Locate the cell with the specified text and output its [x, y] center coordinate. 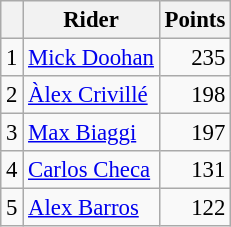
Rider [92, 20]
1 [12, 58]
Points [194, 20]
5 [12, 208]
4 [12, 170]
Àlex Crivillé [92, 95]
Alex Barros [92, 208]
3 [12, 133]
2 [12, 95]
131 [194, 170]
Carlos Checa [92, 170]
Max Biaggi [92, 133]
Mick Doohan [92, 58]
235 [194, 58]
198 [194, 95]
197 [194, 133]
122 [194, 208]
